Scan for the cell matching the given text and deliver its (X, Y) coordinate at center. 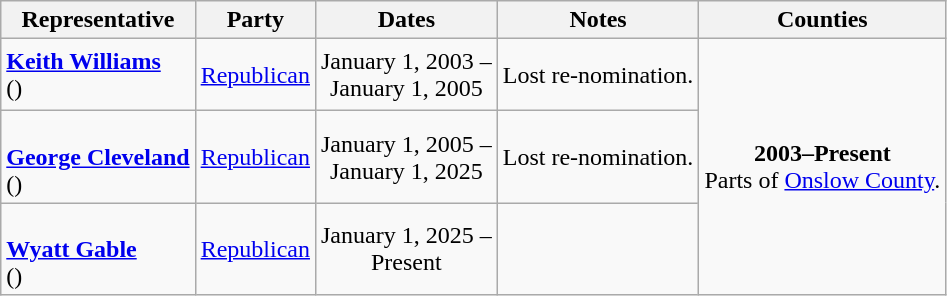
Counties (822, 20)
January 1, 2025 – Present (406, 249)
Dates (406, 20)
Keith Williams() (98, 75)
George Cleveland() (98, 157)
Representative (98, 20)
Wyatt Gable() (98, 249)
Party (255, 20)
2003–Present Parts of Onslow County. (822, 167)
January 1, 2005 – January 1, 2025 (406, 157)
January 1, 2003 – January 1, 2005 (406, 75)
Notes (598, 20)
